Pinpoint the cell where the given text exists, returning its (x, y) midpoint coordinate. 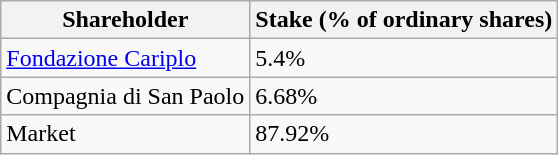
Market (126, 134)
Shareholder (126, 20)
6.68% (404, 96)
87.92% (404, 134)
Stake (% of ordinary shares) (404, 20)
Fondazione Cariplo (126, 58)
5.4% (404, 58)
Compagnia di San Paolo (126, 96)
